Search for the cell housing the specified text and yield its [x, y] center coordinate. 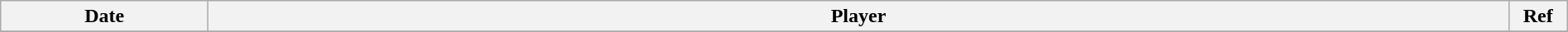
Date [104, 16]
Player [858, 16]
Ref [1538, 16]
